Return [X, Y] of the center of cell containing provided text 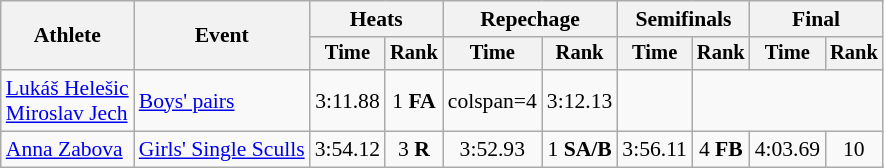
Heats [376, 19]
Event [222, 36]
3:56.11 [654, 150]
Repechage [530, 19]
Lukáš HelešicMiroslav Jech [68, 100]
3:52.93 [492, 150]
Boys' pairs [222, 100]
colspan=4 [492, 100]
Girls' Single Sculls [222, 150]
1 SA/B [580, 150]
Anna Zabova [68, 150]
Final [816, 19]
10 [854, 150]
4 FB [721, 150]
3:11.88 [348, 100]
3:12.13 [580, 100]
Semifinals [683, 19]
3:54.12 [348, 150]
1 FA [414, 100]
3 R [414, 150]
4:03.69 [788, 150]
Athlete [68, 36]
